From the cell containing the given text, extract its center point as [x, y] coordinate. 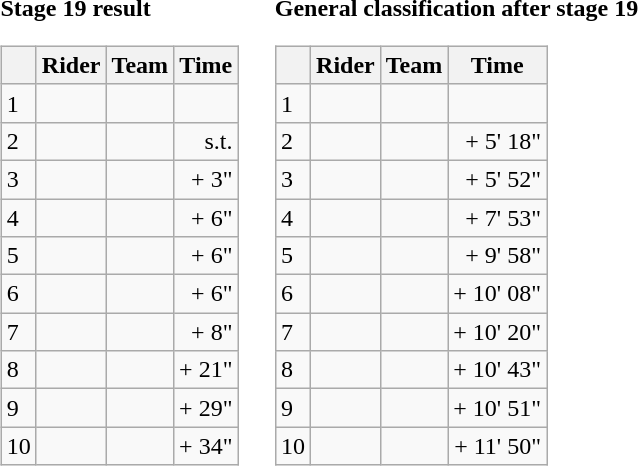
+ 10' 20" [498, 332]
+ 10' 43" [498, 370]
+ 7' 53" [498, 217]
+ 34" [206, 446]
+ 8" [206, 332]
+ 5' 52" [498, 179]
+ 21" [206, 370]
+ 9' 58" [498, 256]
+ 10' 08" [498, 294]
+ 3" [206, 179]
+ 10' 51" [498, 408]
+ 29" [206, 408]
+ 11' 50" [498, 446]
s.t. [206, 141]
+ 5' 18" [498, 141]
